From the cell containing the given text, extract its center point as [x, y] coordinate. 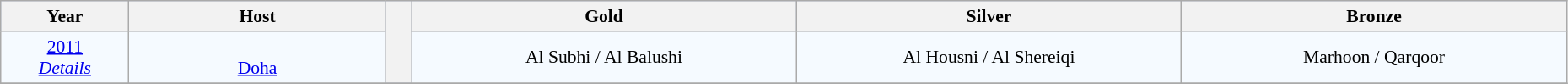
Bronze [1375, 16]
Host [257, 16]
Silver [989, 16]
Year [65, 16]
Doha [257, 58]
2011 Details [65, 58]
Al Housni / Al Shereiqi [989, 58]
Gold [604, 16]
Marhoon / Qarqoor [1375, 58]
Al Subhi / Al Balushi [604, 58]
